Search for the cell housing the specified text and yield its (X, Y) center coordinate. 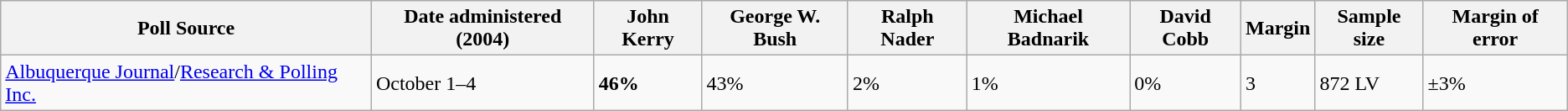
±3% (1495, 82)
October 1–4 (482, 82)
1% (1049, 82)
43% (776, 82)
George W. Bush (776, 29)
Ralph Nader (907, 29)
Albuquerque Journal/Research & Polling Inc. (186, 82)
2% (907, 82)
Poll Source (186, 29)
46% (648, 82)
Margin (1277, 29)
David Cobb (1186, 29)
0% (1186, 82)
872 LV (1369, 82)
3 (1277, 82)
John Kerry (648, 29)
Sample size (1369, 29)
Michael Badnarik (1049, 29)
Date administered (2004) (482, 29)
Margin of error (1495, 29)
